From the cell containing the given text, extract its center point as (x, y) coordinate. 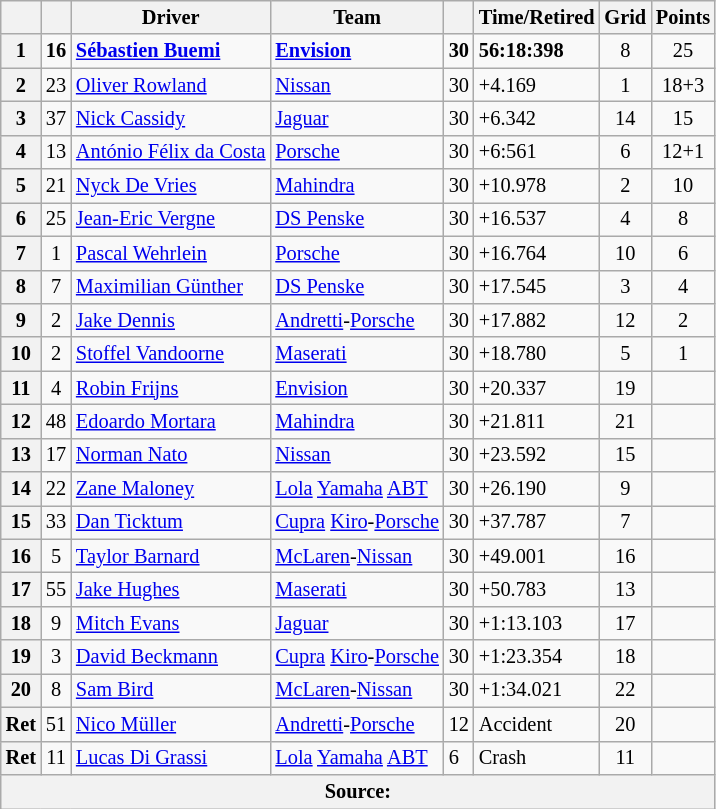
18+3 (683, 85)
Zane Maloney (170, 489)
+21.811 (537, 421)
Team (356, 17)
+16.537 (537, 219)
+4.169 (537, 85)
23 (56, 85)
Sam Bird (170, 690)
51 (56, 724)
Jake Hughes (170, 589)
+16.764 (537, 253)
Stoffel Vandoorne (170, 354)
33 (56, 522)
+49.001 (537, 556)
Pascal Wehrlein (170, 253)
+6:561 (537, 152)
+17.545 (537, 287)
Norman Nato (170, 455)
Points (683, 17)
Jean-Eric Vergne (170, 219)
Robin Frijns (170, 388)
+17.882 (537, 320)
+18.780 (537, 354)
David Beckmann (170, 657)
56:18:398 (537, 51)
Lucas Di Grassi (170, 758)
Grid (625, 17)
+1:23.354 (537, 657)
Dan Ticktum (170, 522)
48 (56, 421)
37 (56, 118)
Source: (358, 791)
+23.592 (537, 455)
+37.787 (537, 522)
Crash (537, 758)
+50.783 (537, 589)
Nyck De Vries (170, 186)
Maximilian Günther (170, 287)
12+1 (683, 152)
Driver (170, 17)
+10.978 (537, 186)
+26.190 (537, 489)
Sébastien Buemi (170, 51)
António Félix da Costa (170, 152)
Nico Müller (170, 724)
Time/Retired (537, 17)
+1:13.103 (537, 623)
Accident (537, 724)
+1:34.021 (537, 690)
Taylor Barnard (170, 556)
+20.337 (537, 388)
Mitch Evans (170, 623)
55 (56, 589)
Edoardo Mortara (170, 421)
+6.342 (537, 118)
Jake Dennis (170, 320)
Oliver Rowland (170, 85)
Nick Cassidy (170, 118)
